Search for the cell housing the specified text and yield its [X, Y] center coordinate. 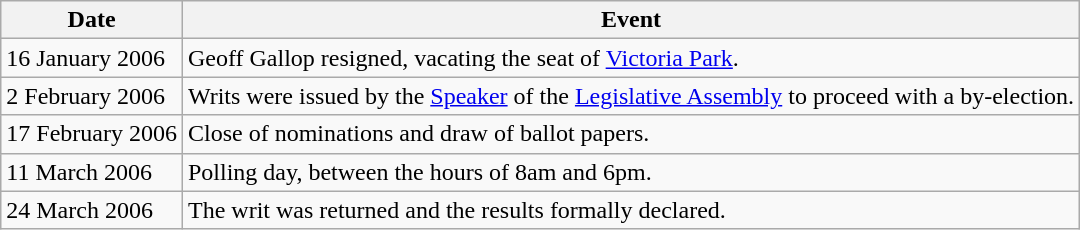
Close of nominations and draw of ballot papers. [630, 134]
Event [630, 20]
Date [92, 20]
11 March 2006 [92, 172]
Geoff Gallop resigned, vacating the seat of Victoria Park. [630, 58]
24 March 2006 [92, 210]
2 February 2006 [92, 96]
Polling day, between the hours of 8am and 6pm. [630, 172]
The writ was returned and the results formally declared. [630, 210]
16 January 2006 [92, 58]
Writs were issued by the Speaker of the Legislative Assembly to proceed with a by-election. [630, 96]
17 February 2006 [92, 134]
